From the cell containing the given text, extract its center point as (x, y) coordinate. 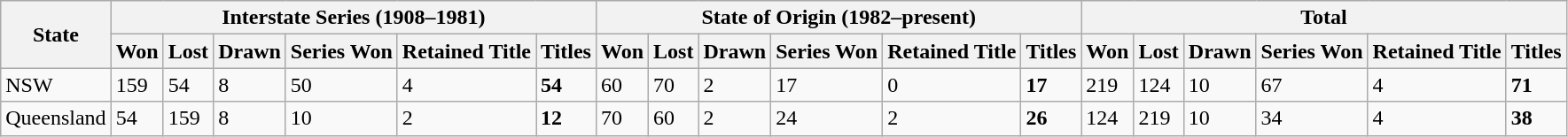
34 (1312, 118)
Queensland (56, 118)
24 (827, 118)
71 (1536, 85)
State of Origin (1982–present) (839, 18)
NSW (56, 85)
26 (1051, 118)
Interstate Series (1908–1981) (353, 18)
38 (1536, 118)
State (56, 34)
Total (1324, 18)
12 (566, 118)
0 (952, 85)
50 (341, 85)
67 (1312, 85)
